Identify which cell holds the provided text, then report its (X, Y) central coordinate. 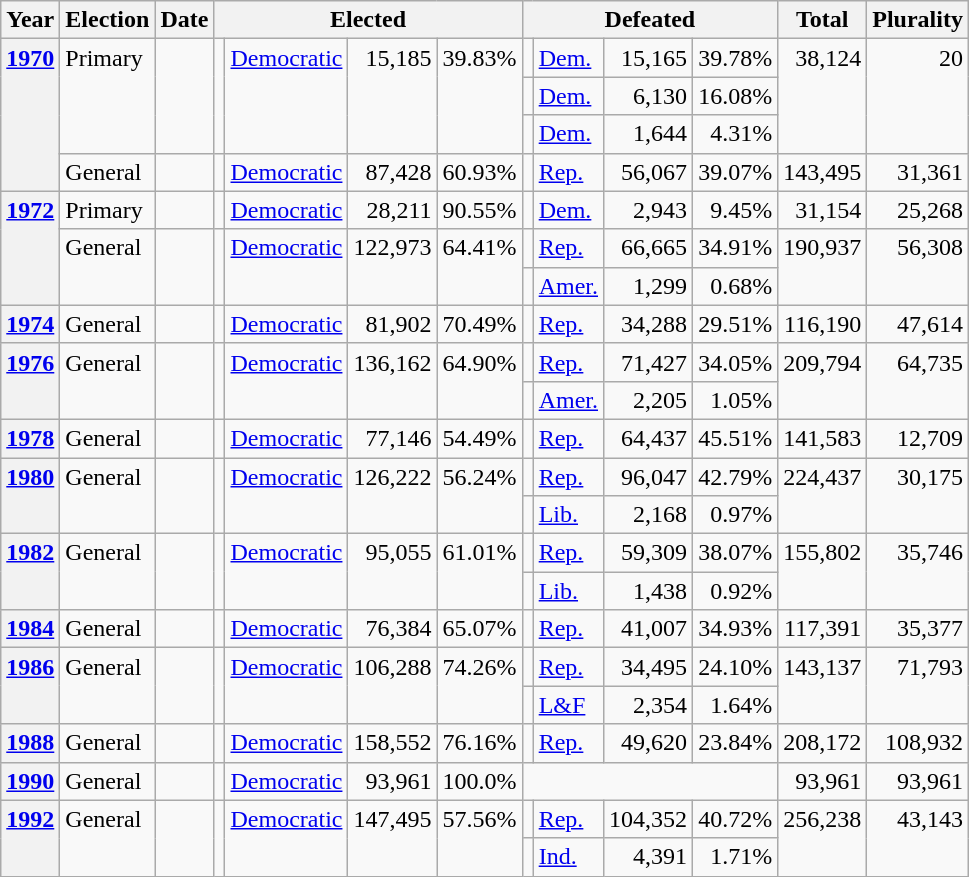
74.26% (480, 686)
1.71% (736, 857)
76,384 (392, 629)
224,437 (822, 496)
64.90% (480, 381)
34.05% (736, 362)
29.51% (736, 324)
39.07% (736, 172)
116,190 (822, 324)
28,211 (392, 210)
25,268 (918, 210)
1982 (30, 572)
209,794 (822, 381)
6,130 (648, 96)
35,377 (918, 629)
Ind. (568, 857)
31,154 (822, 210)
141,583 (822, 438)
60.93% (480, 172)
65.07% (480, 629)
Plurality (918, 20)
56,308 (918, 267)
Defeated (650, 20)
208,172 (822, 743)
76.16% (480, 743)
1984 (30, 629)
49,620 (648, 743)
1970 (30, 115)
256,238 (822, 838)
1.64% (736, 705)
1986 (30, 686)
117,391 (822, 629)
23.84% (736, 743)
87,428 (392, 172)
Total (822, 20)
39.83% (480, 96)
1990 (30, 781)
2,354 (648, 705)
1.05% (736, 400)
31,361 (918, 172)
108,932 (918, 743)
56,067 (648, 172)
41,007 (648, 629)
64,437 (648, 438)
38,124 (822, 96)
95,055 (392, 572)
Year (30, 20)
24.10% (736, 667)
47,614 (918, 324)
81,902 (392, 324)
34,288 (648, 324)
1,299 (648, 286)
38.07% (736, 553)
64,735 (918, 381)
15,165 (648, 58)
77,146 (392, 438)
35,746 (918, 572)
106,288 (392, 686)
40.72% (736, 819)
190,937 (822, 267)
0.97% (736, 515)
9.45% (736, 210)
147,495 (392, 838)
34.91% (736, 248)
54.49% (480, 438)
15,185 (392, 96)
136,162 (392, 381)
1988 (30, 743)
100.0% (480, 781)
0.92% (736, 591)
1,438 (648, 591)
Elected (368, 20)
59,309 (648, 553)
61.01% (480, 572)
45.51% (736, 438)
1992 (30, 838)
1980 (30, 496)
16.08% (736, 96)
104,352 (648, 819)
Date (184, 20)
2,943 (648, 210)
0.68% (736, 286)
34.93% (736, 629)
122,973 (392, 267)
42.79% (736, 477)
1972 (30, 248)
1976 (30, 381)
1,644 (648, 134)
2,168 (648, 515)
143,495 (822, 172)
2,205 (648, 400)
34,495 (648, 667)
1974 (30, 324)
126,222 (392, 496)
57.56% (480, 838)
4.31% (736, 134)
90.55% (480, 210)
4,391 (648, 857)
66,665 (648, 248)
12,709 (918, 438)
39.78% (736, 58)
56.24% (480, 496)
155,802 (822, 572)
20 (918, 96)
96,047 (648, 477)
158,552 (392, 743)
71,427 (648, 362)
70.49% (480, 324)
30,175 (918, 496)
143,137 (822, 686)
Election (108, 20)
43,143 (918, 838)
L&F (568, 705)
71,793 (918, 686)
1978 (30, 438)
64.41% (480, 267)
